Extract the (x, y) coordinate from the center of the cell holding the provided text.  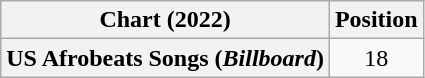
Position (376, 20)
18 (376, 58)
US Afrobeats Songs (Billboard) (166, 58)
Chart (2022) (166, 20)
